Output the (x, y) coordinate of the center of the cell containing the given text.  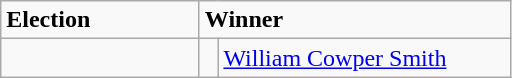
Election (100, 20)
William Cowper Smith (364, 58)
Winner (354, 20)
